Capture the cell that displays the provided text and extract its [X, Y] central coordinate. 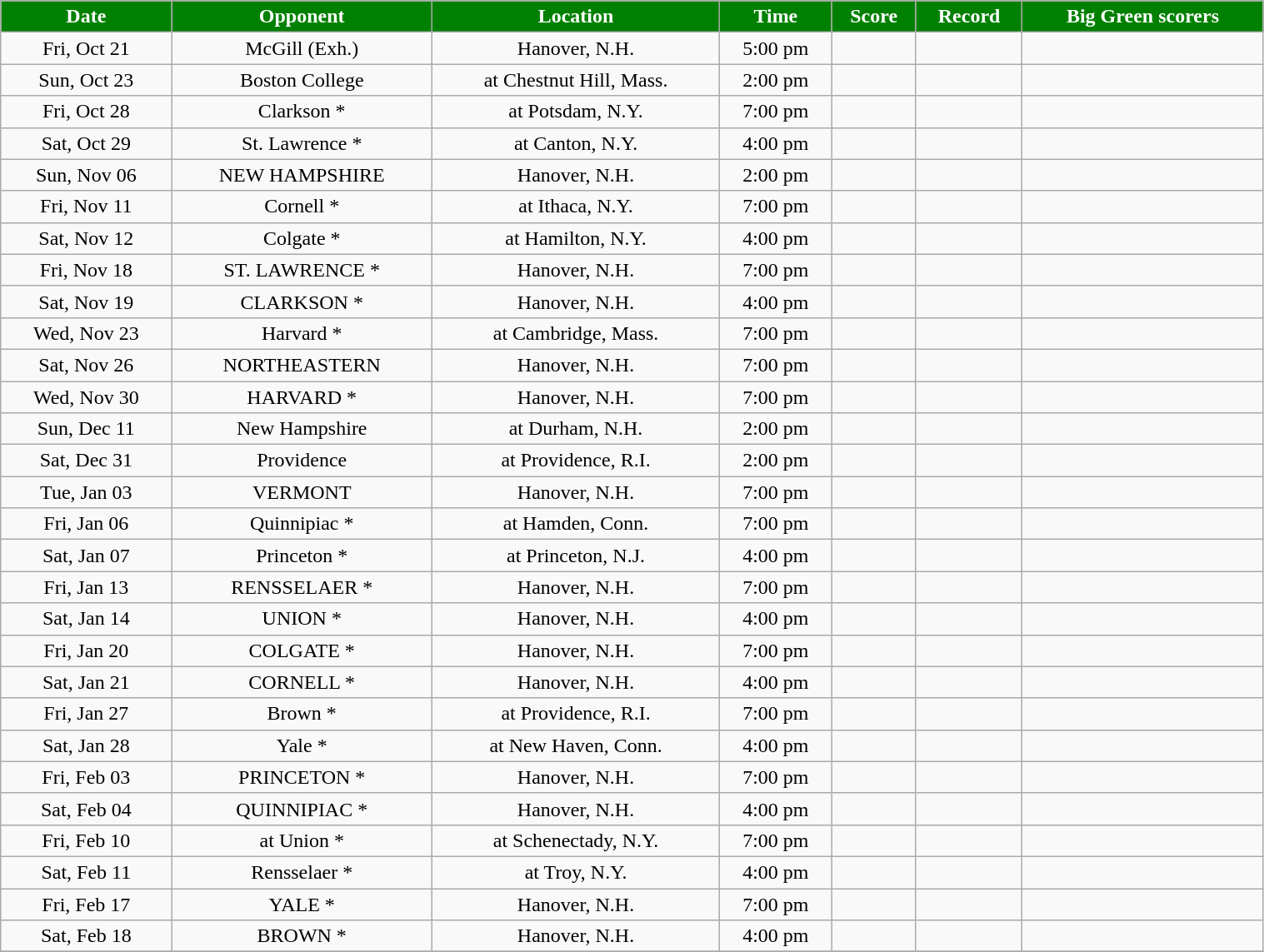
HARVARD * [302, 397]
YALE * [302, 904]
Fri, Nov 18 [87, 270]
Sat, Jan 14 [87, 619]
Sun, Dec 11 [87, 429]
CORNELL * [302, 682]
Time [777, 17]
at Union * [302, 840]
at New Haven, Conn. [577, 745]
Sat, Nov 26 [87, 365]
St. Lawrence * [302, 143]
at Troy, N.Y. [577, 872]
COLGATE * [302, 650]
BROWN * [302, 936]
Sat, Jan 28 [87, 745]
Sat, Nov 12 [87, 238]
Colgate * [302, 238]
Fri, Jan 13 [87, 587]
Wed, Nov 23 [87, 333]
Cornell * [302, 207]
at Cambridge, Mass. [577, 333]
NEW HAMPSHIRE [302, 175]
Fri, Feb 10 [87, 840]
Sat, Feb 04 [87, 809]
Record [969, 17]
Providence [302, 461]
Sat, Dec 31 [87, 461]
Opponent [302, 17]
Sat, Oct 29 [87, 143]
Boston College [302, 80]
CLARKSON * [302, 302]
Rensselaer * [302, 872]
Big Green scorers [1143, 17]
Fri, Jan 20 [87, 650]
Tue, Jan 03 [87, 492]
5:00 pm [777, 48]
McGill (Exh.) [302, 48]
at Chestnut Hill, Mass. [577, 80]
New Hampshire [302, 429]
at Schenectady, N.Y. [577, 840]
Yale * [302, 745]
at Potsdam, N.Y. [577, 112]
NORTHEASTERN [302, 365]
ST. LAWRENCE * [302, 270]
PRINCETON * [302, 777]
at Princeton, N.J. [577, 556]
Sat, Jan 07 [87, 556]
Wed, Nov 30 [87, 397]
Score [873, 17]
QUINNIPIAC * [302, 809]
Brown * [302, 714]
Fri, Nov 11 [87, 207]
VERMONT [302, 492]
Sat, Feb 18 [87, 936]
at Durham, N.H. [577, 429]
Date [87, 17]
Princeton * [302, 556]
Fri, Jan 27 [87, 714]
Clarkson * [302, 112]
Sat, Nov 19 [87, 302]
Fri, Oct 21 [87, 48]
Sat, Jan 21 [87, 682]
Fri, Feb 03 [87, 777]
at Hamilton, N.Y. [577, 238]
at Canton, N.Y. [577, 143]
UNION * [302, 619]
RENSSELAER * [302, 587]
Location [577, 17]
Sun, Nov 06 [87, 175]
at Hamden, Conn. [577, 524]
Fri, Oct 28 [87, 112]
Harvard * [302, 333]
Fri, Jan 06 [87, 524]
Sat, Feb 11 [87, 872]
Quinnipiac * [302, 524]
at Ithaca, N.Y. [577, 207]
Sun, Oct 23 [87, 80]
Fri, Feb 17 [87, 904]
